Extract the (x, y) coordinate from the center of the cell holding the provided text.  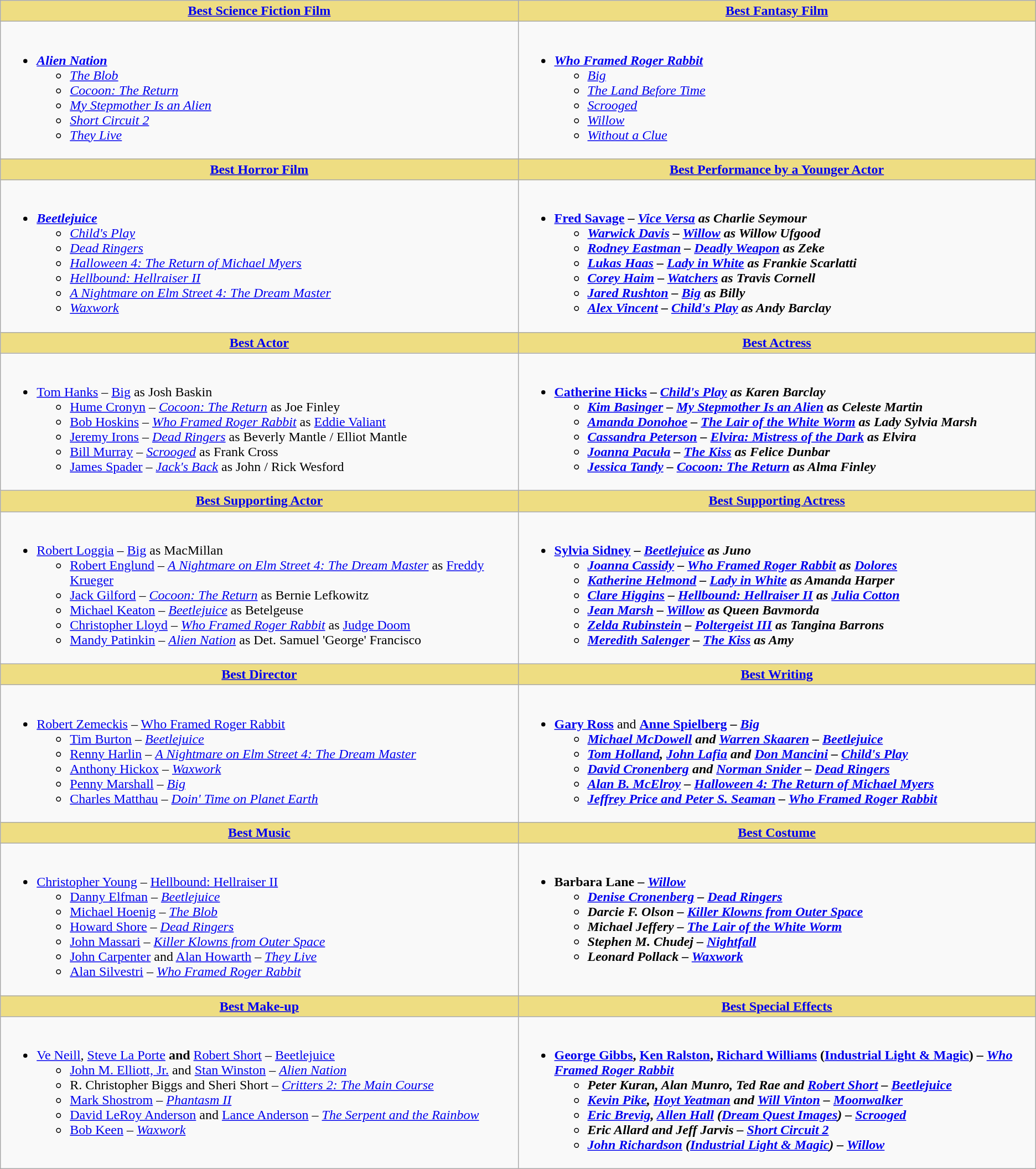
Best Music (259, 832)
Best Make-up (259, 1006)
Best Supporting Actress (777, 501)
Best Science Fiction Film (259, 11)
Best Actress (777, 343)
Best Costume (777, 832)
Best Performance by a Younger Actor (777, 169)
Alien NationThe BlobCocoon: The ReturnMy Stepmother Is an AlienShort Circuit 2They Live (259, 90)
Best Horror Film (259, 169)
Best Actor (259, 343)
Best Fantasy Film (777, 11)
Best Supporting Actor (259, 501)
Who Framed Roger RabbitBigThe Land Before TimeScroogedWillowWithout a Clue (777, 90)
Best Writing (777, 674)
Best Director (259, 674)
Best Special Effects (777, 1006)
